From the cell containing the given text, extract its center point as [x, y] coordinate. 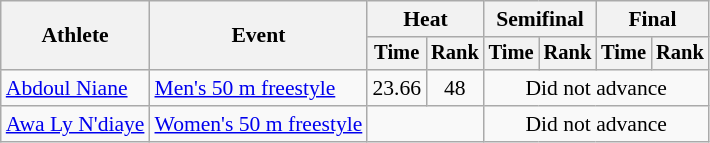
48 [455, 88]
Final [652, 19]
Semifinal [540, 19]
Women's 50 m freestyle [258, 124]
Event [258, 36]
Athlete [76, 36]
23.66 [396, 88]
Awa Ly N'diaye [76, 124]
Men's 50 m freestyle [258, 88]
Heat [425, 19]
Abdoul Niane [76, 88]
